Identify which cell holds the provided text, then report its [X, Y] central coordinate. 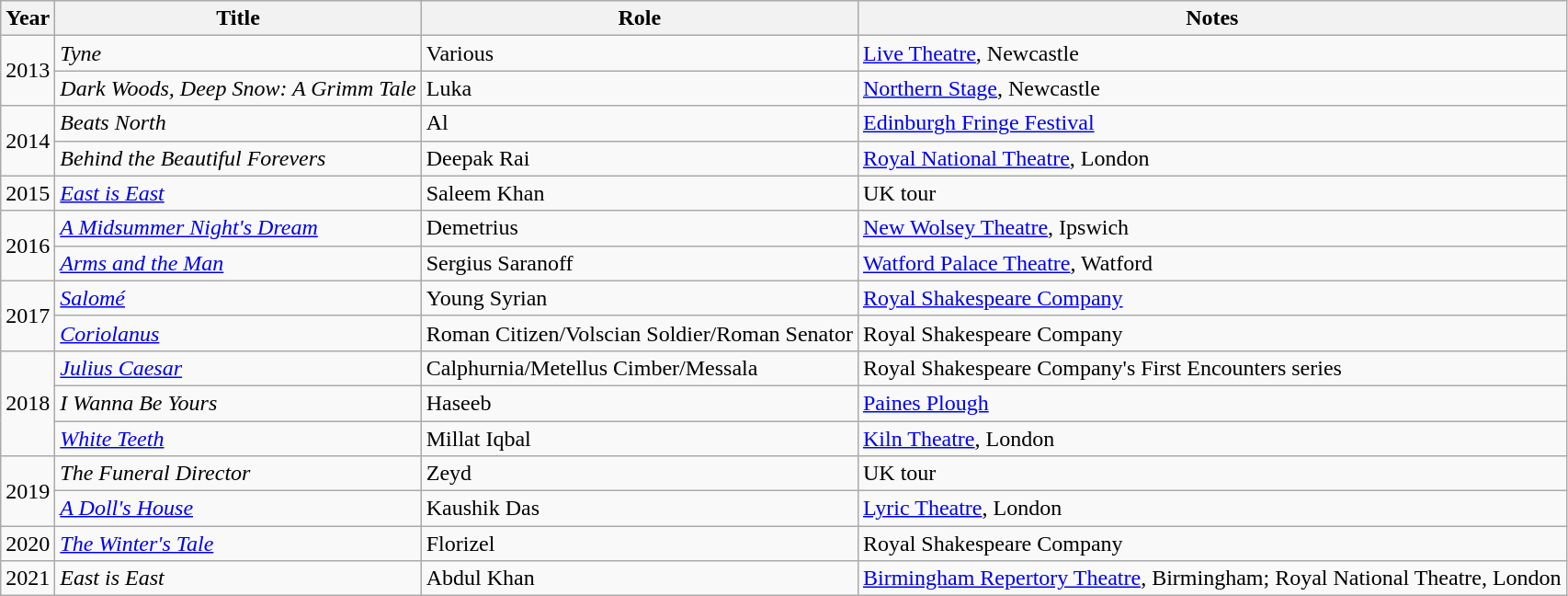
Paines Plough [1211, 403]
2020 [28, 544]
I Wanna Be Yours [238, 403]
Al [640, 123]
Young Syrian [640, 298]
Watford Palace Theatre, Watford [1211, 263]
Behind the Beautiful Forevers [238, 158]
Florizel [640, 544]
Live Theatre, Newcastle [1211, 53]
Edinburgh Fringe Festival [1211, 123]
The Winter's Tale [238, 544]
Sergius Saranoff [640, 263]
2018 [28, 403]
White Teeth [238, 439]
A Midsummer Night's Dream [238, 228]
Northern Stage, Newcastle [1211, 88]
2019 [28, 491]
The Funeral Director [238, 474]
Role [640, 18]
A Doll's House [238, 509]
Beats North [238, 123]
2016 [28, 246]
Kiln Theatre, London [1211, 439]
Haseeb [640, 403]
Arms and the Man [238, 263]
Birmingham Repertory Theatre, Birmingham; Royal National Theatre, London [1211, 579]
Notes [1211, 18]
Royal National Theatre, London [1211, 158]
Title [238, 18]
Luka [640, 88]
Lyric Theatre, London [1211, 509]
Calphurnia/Metellus Cimber/Messala [640, 368]
Saleem Khan [640, 193]
Coriolanus [238, 333]
Deepak Rai [640, 158]
2021 [28, 579]
Julius Caesar [238, 368]
Kaushik Das [640, 509]
Zeyd [640, 474]
Dark Woods, Deep Snow: A Grimm Tale [238, 88]
2014 [28, 141]
Various [640, 53]
2015 [28, 193]
Millat Iqbal [640, 439]
2013 [28, 71]
Demetrius [640, 228]
2017 [28, 315]
Year [28, 18]
Roman Citizen/Volscian Soldier/Roman Senator [640, 333]
New Wolsey Theatre, Ipswich [1211, 228]
Abdul Khan [640, 579]
Royal Shakespeare Company's First Encounters series [1211, 368]
Salomé [238, 298]
Tyne [238, 53]
